Return the (x, y) coordinate for the center point of the cell that contains the specified text.  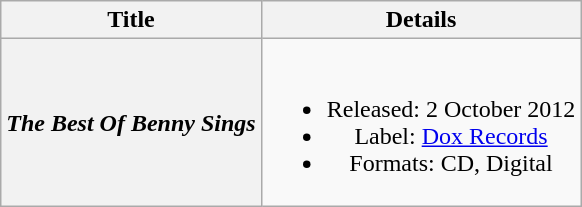
Released: 2 October 2012Label: Dox RecordsFormats: CD, Digital (421, 122)
Details (421, 20)
The Best Of Benny Sings (131, 122)
Title (131, 20)
